Return (x, y) of the center of cell containing provided text 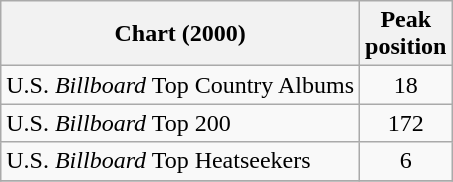
Chart (2000) (180, 34)
172 (406, 123)
18 (406, 85)
6 (406, 161)
Peakposition (406, 34)
U.S. Billboard Top Heatseekers (180, 161)
U.S. Billboard Top 200 (180, 123)
U.S. Billboard Top Country Albums (180, 85)
